Detect which cell encompasses the target text, then output its [X, Y] center coordinate. 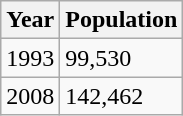
99,530 [122, 58]
2008 [30, 96]
Year [30, 20]
142,462 [122, 96]
1993 [30, 58]
Population [122, 20]
